Return [x, y] of the center of cell containing provided text 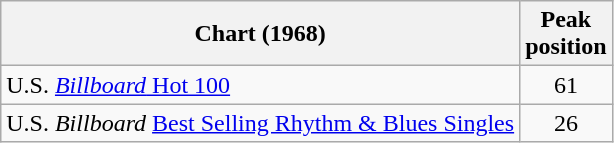
61 [566, 85]
Peakposition [566, 34]
Chart (1968) [260, 34]
U.S. Billboard Hot 100 [260, 85]
26 [566, 123]
U.S. Billboard Best Selling Rhythm & Blues Singles [260, 123]
